Locate the cell with the specified text and output its [X, Y] center coordinate. 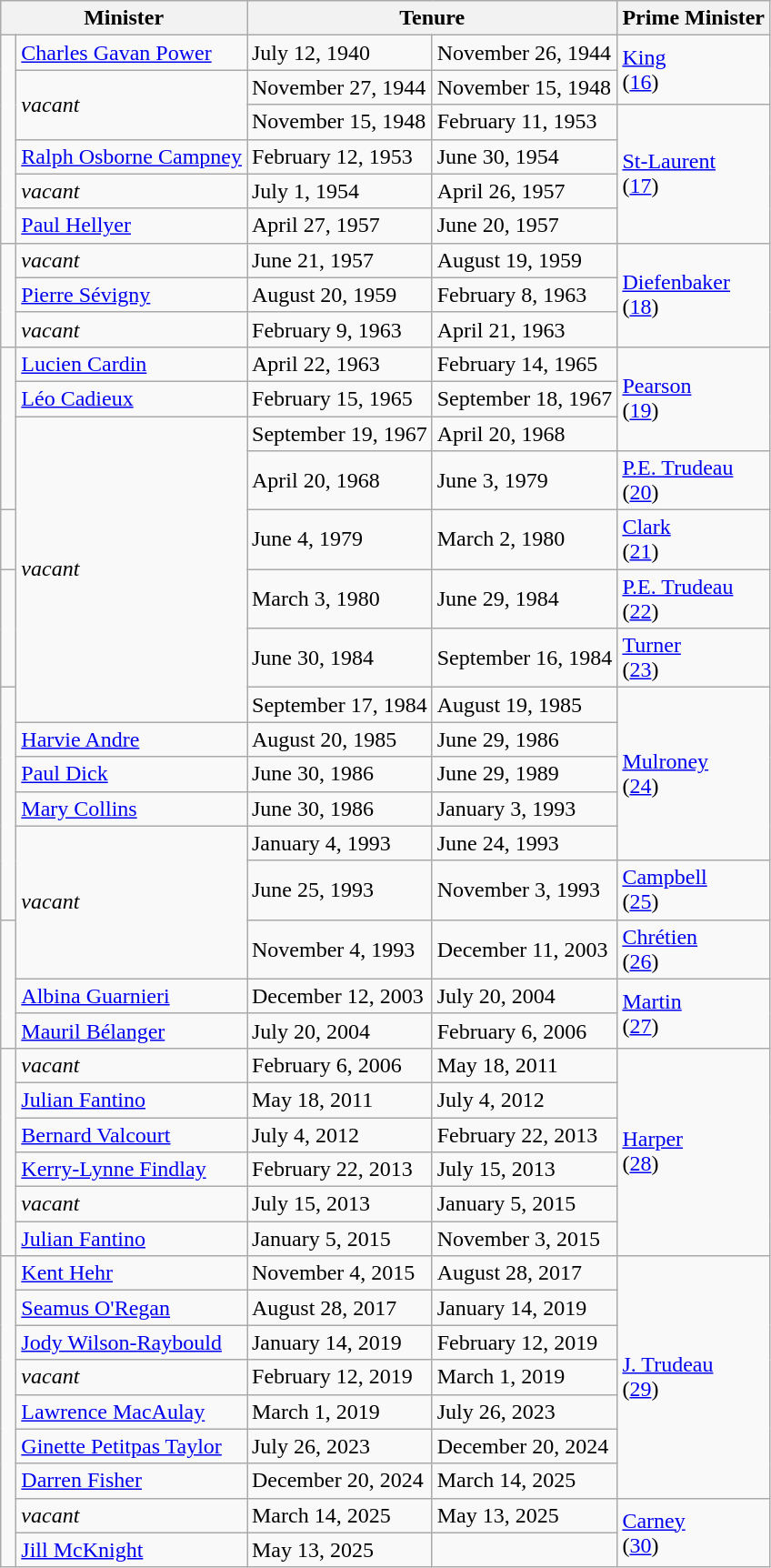
January 4, 1993 [340, 843]
Pearson(19) [694, 398]
November 27, 1944 [340, 87]
February 11, 1953 [525, 122]
January 3, 1993 [525, 809]
Diefenbaker(18) [694, 295]
June 29, 1986 [525, 739]
Mulroney(24) [694, 774]
Paul Hellyer [132, 226]
Harper(28) [694, 1151]
Carney(30) [694, 1533]
April 27, 1957 [340, 226]
February 8, 1963 [525, 295]
Chrétien(26) [694, 950]
Jill McKnight [132, 1550]
Jody Wilson-Raybould [132, 1342]
P.E. Trudeau(20) [694, 480]
Bernard Valcourt [132, 1134]
September 19, 1967 [340, 434]
Paul Dick [132, 774]
Harvie Andre [132, 739]
July 12, 1940 [340, 53]
February 14, 1965 [525, 364]
Minister [124, 18]
Lucien Cardin [132, 364]
December 11, 2003 [525, 950]
Campbell(25) [694, 890]
Mary Collins [132, 809]
June 20, 1957 [525, 226]
June 30, 1984 [340, 658]
Charles Gavan Power [132, 53]
November 26, 1944 [525, 53]
Kerry-Lynne Findlay [132, 1170]
Turner(23) [694, 658]
April 26, 1957 [525, 191]
September 17, 1984 [340, 705]
June 29, 1984 [525, 598]
June 25, 1993 [340, 890]
September 18, 1967 [525, 398]
St-Laurent(17) [694, 174]
Darren Fisher [132, 1481]
June 4, 1979 [340, 540]
August 19, 1959 [525, 260]
February 9, 1963 [340, 329]
Pierre Sévigny [132, 295]
Kent Hehr [132, 1273]
June 30, 1954 [525, 156]
P.E. Trudeau(22) [694, 598]
November 3, 1993 [525, 890]
April 22, 1963 [340, 364]
November 4, 2015 [340, 1273]
February 12, 1953 [340, 156]
Martin(27) [694, 1013]
Ginette Petitpas Taylor [132, 1446]
Albina Guarnieri [132, 996]
March 2, 1980 [525, 540]
June 3, 1979 [525, 480]
August 20, 1959 [340, 295]
March 3, 1980 [340, 598]
King(16) [694, 70]
Ralph Osborne Campney [132, 156]
J. Trudeau(29) [694, 1377]
Mauril Bélanger [132, 1030]
August 20, 1985 [340, 739]
September 16, 1984 [525, 658]
April 21, 1963 [525, 329]
Léo Cadieux [132, 398]
June 24, 1993 [525, 843]
Tenure [433, 18]
Seamus O'Regan [132, 1308]
July 1, 1954 [340, 191]
February 15, 1965 [340, 398]
Prime Minister [694, 18]
June 21, 1957 [340, 260]
December 12, 2003 [340, 996]
June 29, 1989 [525, 774]
Lawrence MacAulay [132, 1412]
November 3, 2015 [525, 1239]
Clark(21) [694, 540]
August 19, 1985 [525, 705]
November 4, 1993 [340, 950]
